From the cell containing the given text, extract its center point as (x, y) coordinate. 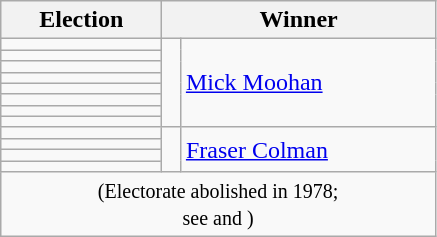
(Electorate abolished in 1978; see and ) (218, 204)
Election (82, 20)
Winner (299, 20)
Mick Moohan (308, 83)
Fraser Colman (308, 149)
